Find where the given text appears and provide that cell's center as (X, Y) coordinate. 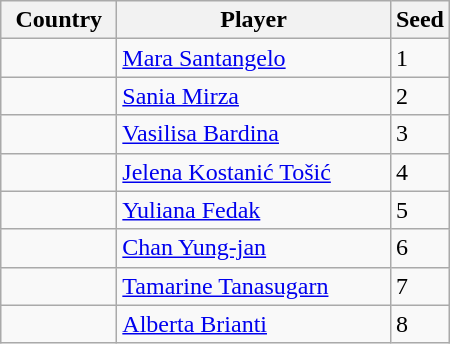
Mara Santangelo (254, 58)
5 (420, 210)
Country (59, 20)
6 (420, 248)
Chan Yung-jan (254, 248)
Tamarine Tanasugarn (254, 286)
Seed (420, 20)
Yuliana Fedak (254, 210)
Sania Mirza (254, 96)
Vasilisa Bardina (254, 134)
7 (420, 286)
1 (420, 58)
3 (420, 134)
8 (420, 324)
Jelena Kostanić Tošić (254, 172)
4 (420, 172)
2 (420, 96)
Alberta Brianti (254, 324)
Player (254, 20)
